From the cell containing the given text, extract its center point as [X, Y] coordinate. 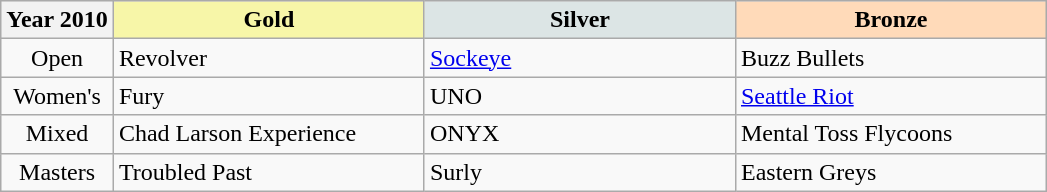
ONYX [580, 134]
Open [58, 58]
Bronze [890, 20]
Sockeye [580, 58]
Silver [580, 20]
Revolver [268, 58]
Chad Larson Experience [268, 134]
Masters [58, 172]
Women's [58, 96]
Mental Toss Flycoons [890, 134]
Eastern Greys [890, 172]
Buzz Bullets [890, 58]
Surly [580, 172]
UNO [580, 96]
Mixed [58, 134]
Troubled Past [268, 172]
Gold [268, 20]
Fury [268, 96]
Year 2010 [58, 20]
Seattle Riot [890, 96]
